Identify which cell holds the provided text, then report its [x, y] central coordinate. 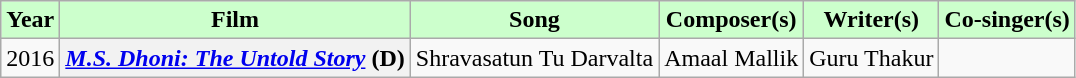
Writer(s) [872, 20]
Amaal Mallik [732, 58]
Year [30, 20]
Co-singer(s) [1007, 20]
Song [534, 20]
Film [235, 20]
M.S. Dhoni: The Untold Story (D) [235, 58]
Guru Thakur [872, 58]
Shravasatun Tu Darvalta [534, 58]
2016 [30, 58]
Composer(s) [732, 20]
